Detect which cell encompasses the target text, then output its [X, Y] center coordinate. 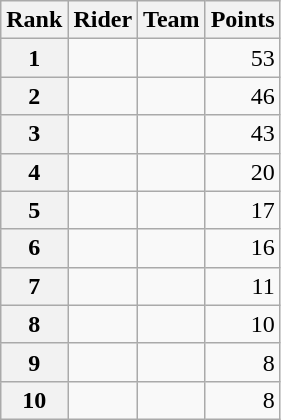
20 [242, 172]
5 [34, 210]
53 [242, 58]
1 [34, 58]
2 [34, 96]
46 [242, 96]
Rider [103, 20]
6 [34, 248]
3 [34, 134]
7 [34, 286]
9 [34, 362]
11 [242, 286]
17 [242, 210]
Rank [34, 20]
16 [242, 248]
Points [242, 20]
43 [242, 134]
Team [172, 20]
4 [34, 172]
